Search for the cell housing the specified text and yield its (x, y) center coordinate. 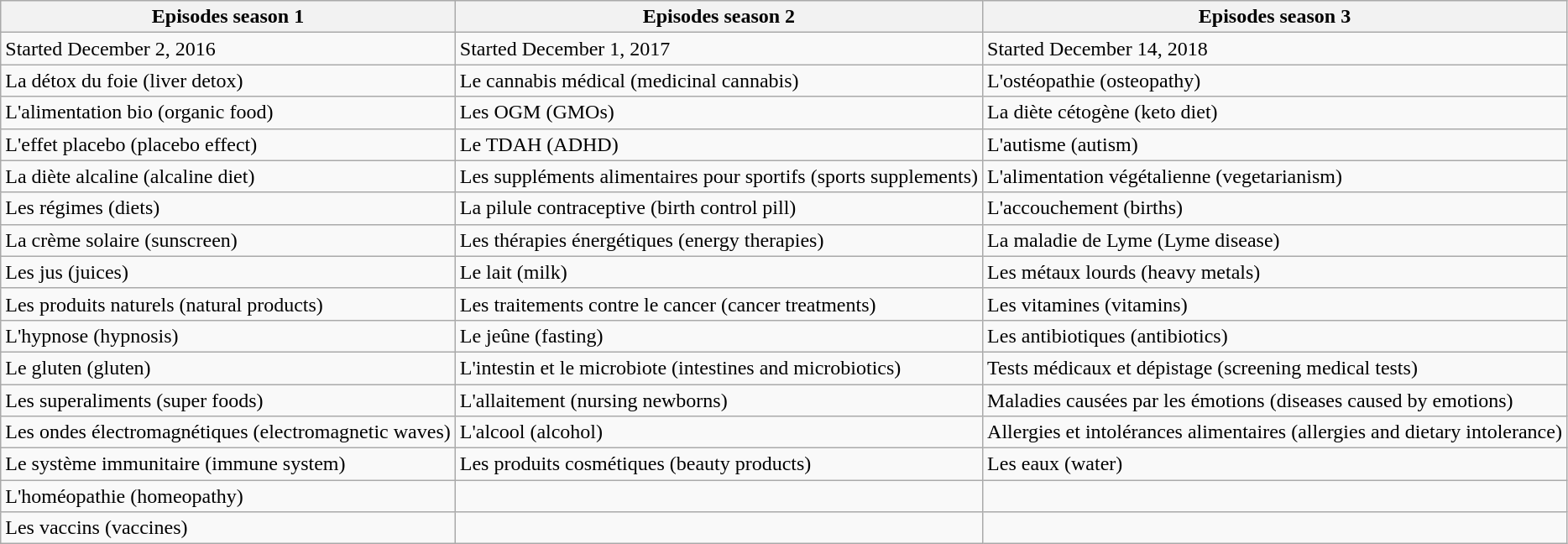
L'accouchement (births) (1275, 208)
L'ostéopathie (osteopathy) (1275, 81)
Les ondes électromagnétiques (electromagnetic waves) (228, 432)
Le système immunitaire (immune system) (228, 464)
L'homéopathie (homeopathy) (228, 496)
La diète cétogène (keto diet) (1275, 112)
La maladie de Lyme (Lyme disease) (1275, 240)
Episodes season 2 (719, 17)
La diète alcaline (alcaline diet) (228, 176)
Les superaliments (super foods) (228, 400)
Les jus (juices) (228, 272)
Les thérapies énergétiques (energy therapies) (719, 240)
L'hypnose (hypnosis) (228, 336)
La détox du foie (liver detox) (228, 81)
Allergies et intolérances alimentaires (allergies and dietary intolerance) (1275, 432)
Les métaux lourds (heavy metals) (1275, 272)
La pilule contraceptive (birth control pill) (719, 208)
L'allaitement (nursing newborns) (719, 400)
Les produits naturels (natural products) (228, 304)
Les traitements contre le cancer (cancer treatments) (719, 304)
L'alcool (alcohol) (719, 432)
L'autisme (autism) (1275, 144)
Les antibiotiques (antibiotics) (1275, 336)
Les vitamines (vitamins) (1275, 304)
L'effet placebo (placebo effect) (228, 144)
Le jeûne (fasting) (719, 336)
Maladies causées par les émotions (diseases caused by emotions) (1275, 400)
Les eaux (water) (1275, 464)
Les OGM (GMOs) (719, 112)
Le gluten (gluten) (228, 368)
Episodes season 1 (228, 17)
L'alimentation bio (organic food) (228, 112)
Started December 2, 2016 (228, 49)
Le cannabis médical (medicinal cannabis) (719, 81)
L'intestin et le microbiote (intestines and microbiotics) (719, 368)
Les vaccins (vaccines) (228, 528)
Les régimes (diets) (228, 208)
La crème solaire (sunscreen) (228, 240)
Le lait (milk) (719, 272)
Started December 1, 2017 (719, 49)
Started December 14, 2018 (1275, 49)
Tests médicaux et dépistage (screening medical tests) (1275, 368)
Les suppléments alimentaires pour sportifs (sports supplements) (719, 176)
Episodes season 3 (1275, 17)
Le TDAH (ADHD) (719, 144)
Les produits cosmétiques (beauty products) (719, 464)
L'alimentation végétalienne (vegetarianism) (1275, 176)
